Determine the [X, Y] coordinate at the center of the cell enclosing the given text.  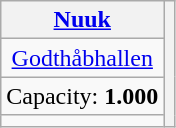
Capacity: 1.000 [82, 96]
Godthåbhallen [82, 58]
Nuuk [82, 20]
